Output the (x, y) coordinate of the center of the cell containing the given text.  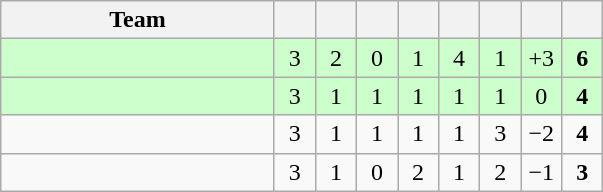
6 (582, 58)
+3 (542, 58)
Team (138, 20)
−1 (542, 172)
−2 (542, 134)
